From the cell containing the given text, extract its center point as (X, Y) coordinate. 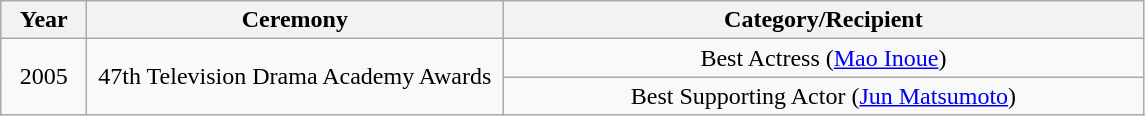
Category/Recipient (824, 20)
Best Supporting Actor (Jun Matsumoto) (824, 96)
2005 (44, 77)
47th Television Drama Academy Awards (295, 77)
Best Actress (Mao Inoue) (824, 58)
Year (44, 20)
Ceremony (295, 20)
